Pinpoint the cell where the given text exists, returning its (X, Y) midpoint coordinate. 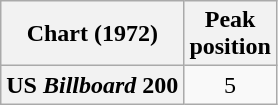
Peakposition (230, 34)
US Billboard 200 (92, 85)
5 (230, 85)
Chart (1972) (92, 34)
